Provide the (X, Y) coordinate of the cell's center where the given text is located.  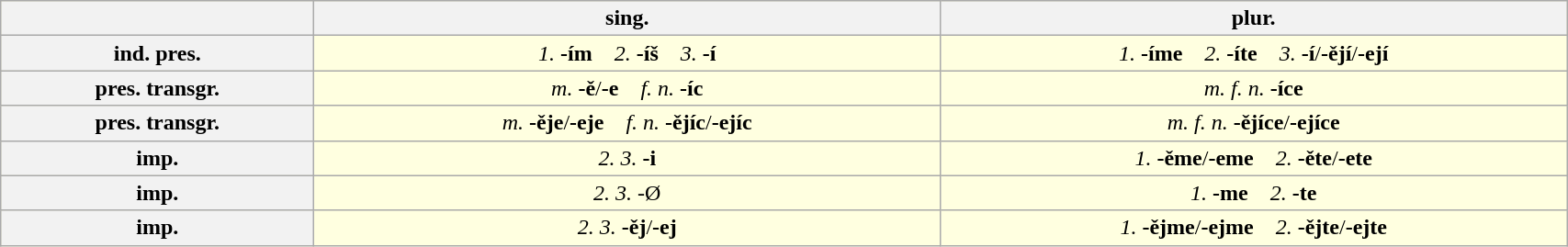
sing. (627, 18)
1. -ím 2. -íš 3. -í (627, 53)
m. -ě/-e f. n. -íc (627, 88)
m. -ěje/-eje f. n. -ějíc/-ejíc (627, 123)
2. 3. -Ø (627, 193)
1. -íme 2. -íte 3. -í/-ějí/-ejí (1254, 53)
1. -ěme/-eme 2. -ěte/-ete (1254, 158)
2. 3. -ěj/-ej (627, 228)
ind. pres. (158, 53)
1. -me 2. -te (1254, 193)
plur. (1254, 18)
1. -ějme/-ejme 2. -ějte/-ejte (1254, 228)
m. f. n. -ějíce/-ejíce (1254, 123)
2. 3. -i (627, 158)
m. f. n. -íce (1254, 88)
